Pinpoint the cell where the given text exists, returning its [x, y] midpoint coordinate. 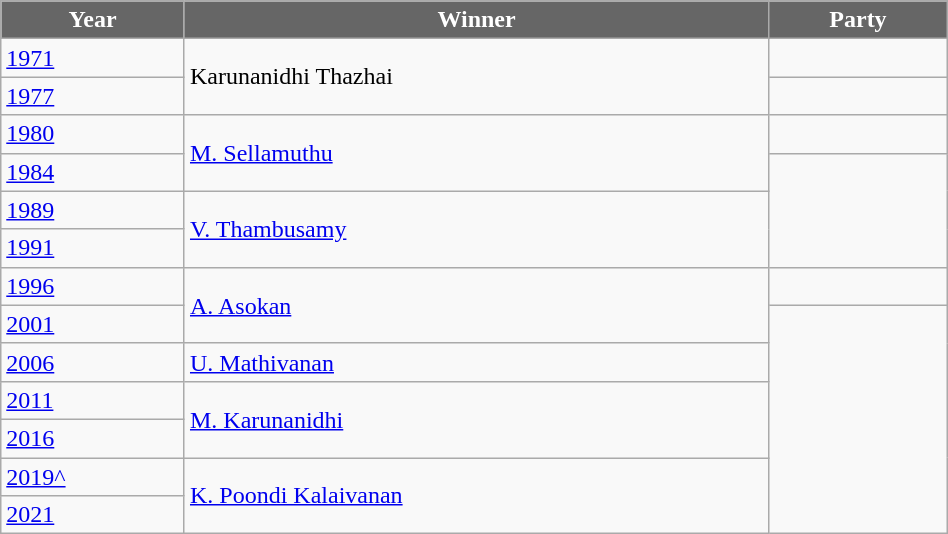
1991 [93, 248]
1971 [93, 58]
M. Karunanidhi [476, 419]
1984 [93, 172]
K. Poondi Kalaivanan [476, 496]
2016 [93, 438]
Winner [476, 20]
1996 [93, 286]
Party [858, 20]
1977 [93, 96]
A. Asokan [476, 305]
2011 [93, 400]
Year [93, 20]
1980 [93, 134]
U. Mathivanan [476, 362]
M. Sellamuthu [476, 153]
1989 [93, 210]
2019^ [93, 477]
2001 [93, 324]
2006 [93, 362]
Karunanidhi Thazhai [476, 77]
V. Thambusamy [476, 229]
2021 [93, 515]
